Extract the (X, Y) coordinate from the center of the cell holding the provided text.  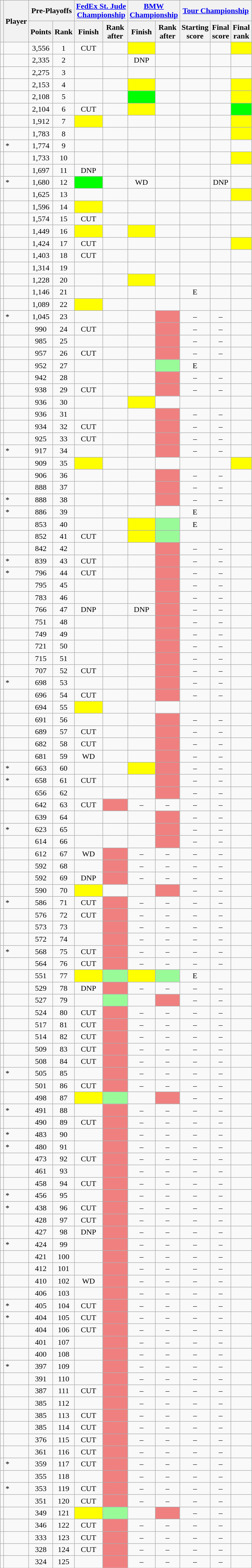
54 (64, 695)
1,625 (41, 195)
551 (41, 976)
906 (41, 475)
1,045 (41, 317)
27 (64, 365)
62 (64, 793)
391 (41, 1379)
1,783 (41, 133)
796 (41, 573)
7 (64, 121)
942 (41, 378)
691 (41, 719)
2,108 (41, 97)
28 (64, 378)
783 (41, 598)
698 (41, 683)
71 (64, 903)
124 (64, 1550)
Startingscore (195, 31)
2 (64, 60)
Rank (64, 31)
110 (64, 1379)
52 (64, 671)
94 (64, 1183)
37 (64, 487)
480 (41, 1147)
1,574 (41, 219)
111 (64, 1391)
2,153 (41, 85)
853 (41, 524)
376 (41, 1440)
34 (64, 451)
328 (41, 1550)
349 (41, 1513)
32 (64, 427)
55 (64, 707)
573 (41, 927)
Points (41, 31)
1,228 (41, 280)
119 (64, 1488)
564 (41, 964)
483 (41, 1134)
97 (64, 1220)
114 (64, 1428)
682 (41, 744)
957 (41, 353)
529 (41, 988)
104 (64, 1305)
120 (64, 1501)
412 (41, 1269)
5 (64, 97)
40 (64, 524)
576 (41, 915)
9 (64, 146)
498 (41, 1098)
1,912 (41, 121)
41 (64, 536)
952 (41, 365)
10 (64, 158)
3,556 (41, 48)
505 (41, 1073)
351 (41, 1501)
105 (64, 1318)
656 (41, 793)
491 (41, 1110)
612 (41, 854)
406 (41, 1293)
70 (64, 890)
30 (64, 402)
122 (64, 1525)
24 (64, 329)
92 (64, 1159)
48 (64, 622)
410 (41, 1281)
2,335 (41, 60)
721 (41, 646)
100 (64, 1257)
400 (41, 1354)
75 (64, 952)
87 (64, 1098)
35 (64, 463)
909 (41, 463)
681 (41, 756)
1,146 (41, 292)
715 (41, 658)
938 (41, 390)
917 (41, 451)
11 (64, 170)
51 (64, 658)
Finalscore (221, 31)
2,275 (41, 72)
Player (16, 21)
517 (41, 1025)
98 (64, 1232)
80 (64, 1013)
18 (64, 256)
359 (41, 1464)
990 (41, 329)
61 (64, 781)
Tour Championship (216, 11)
839 (41, 561)
524 (41, 1013)
60 (64, 768)
842 (41, 548)
106 (64, 1330)
397 (41, 1367)
107 (64, 1342)
109 (64, 1367)
43 (64, 561)
405 (41, 1305)
125 (64, 1562)
427 (41, 1232)
121 (64, 1513)
346 (41, 1525)
852 (41, 536)
116 (64, 1452)
17 (64, 243)
99 (64, 1244)
64 (64, 817)
707 (41, 671)
19 (64, 268)
23 (64, 317)
66 (64, 842)
123 (64, 1537)
47 (64, 610)
663 (41, 768)
84 (64, 1061)
614 (41, 842)
658 (41, 781)
1,596 (41, 207)
36 (64, 475)
78 (64, 988)
766 (41, 610)
73 (64, 927)
63 (64, 805)
69 (64, 878)
2,104 (41, 109)
6 (64, 109)
324 (41, 1562)
15 (64, 219)
14 (64, 207)
83 (64, 1049)
16 (64, 231)
25 (64, 341)
79 (64, 1000)
925 (41, 439)
590 (41, 890)
77 (64, 976)
74 (64, 939)
101 (64, 1269)
44 (64, 573)
90 (64, 1134)
115 (64, 1440)
428 (41, 1220)
76 (64, 964)
3 (64, 72)
527 (41, 1000)
82 (64, 1037)
FedEx St. JudeChampionship (101, 11)
514 (41, 1037)
Finalrank (241, 31)
424 (41, 1244)
795 (41, 585)
22 (64, 304)
355 (41, 1476)
1,424 (41, 243)
1,697 (41, 170)
68 (64, 866)
72 (64, 915)
102 (64, 1281)
1 (64, 48)
117 (64, 1464)
85 (64, 1073)
694 (41, 707)
749 (41, 634)
508 (41, 1061)
1,774 (41, 146)
642 (41, 805)
639 (41, 817)
751 (41, 622)
456 (41, 1196)
12 (64, 182)
45 (64, 585)
86 (64, 1086)
572 (41, 939)
29 (64, 390)
96 (64, 1208)
1,733 (41, 158)
56 (64, 719)
20 (64, 280)
568 (41, 952)
361 (41, 1452)
1,403 (41, 256)
31 (64, 414)
88 (64, 1110)
103 (64, 1293)
1,314 (41, 268)
BMWChampionship (154, 11)
49 (64, 634)
886 (41, 512)
438 (41, 1208)
421 (41, 1257)
1,089 (41, 304)
458 (41, 1183)
57 (64, 732)
65 (64, 829)
353 (41, 1488)
501 (41, 1086)
112 (64, 1403)
623 (41, 829)
50 (64, 646)
934 (41, 427)
13 (64, 195)
53 (64, 683)
89 (64, 1122)
461 (41, 1171)
689 (41, 732)
38 (64, 500)
1,680 (41, 182)
33 (64, 439)
91 (64, 1147)
21 (64, 292)
Pre-Playoffs (52, 11)
1,449 (41, 231)
985 (41, 341)
8 (64, 133)
95 (64, 1196)
26 (64, 353)
46 (64, 598)
118 (64, 1476)
387 (41, 1391)
509 (41, 1049)
473 (41, 1159)
401 (41, 1342)
696 (41, 695)
4 (64, 85)
42 (64, 548)
586 (41, 903)
58 (64, 744)
490 (41, 1122)
81 (64, 1025)
108 (64, 1354)
333 (41, 1537)
113 (64, 1415)
39 (64, 512)
67 (64, 854)
93 (64, 1171)
59 (64, 756)
